Capture the cell that displays the provided text and extract its [X, Y] central coordinate. 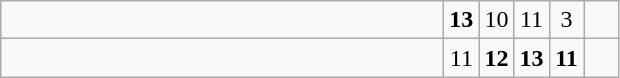
12 [496, 58]
10 [496, 20]
3 [566, 20]
